Provide the [X, Y] coordinate of the cell's center where the given text is located.  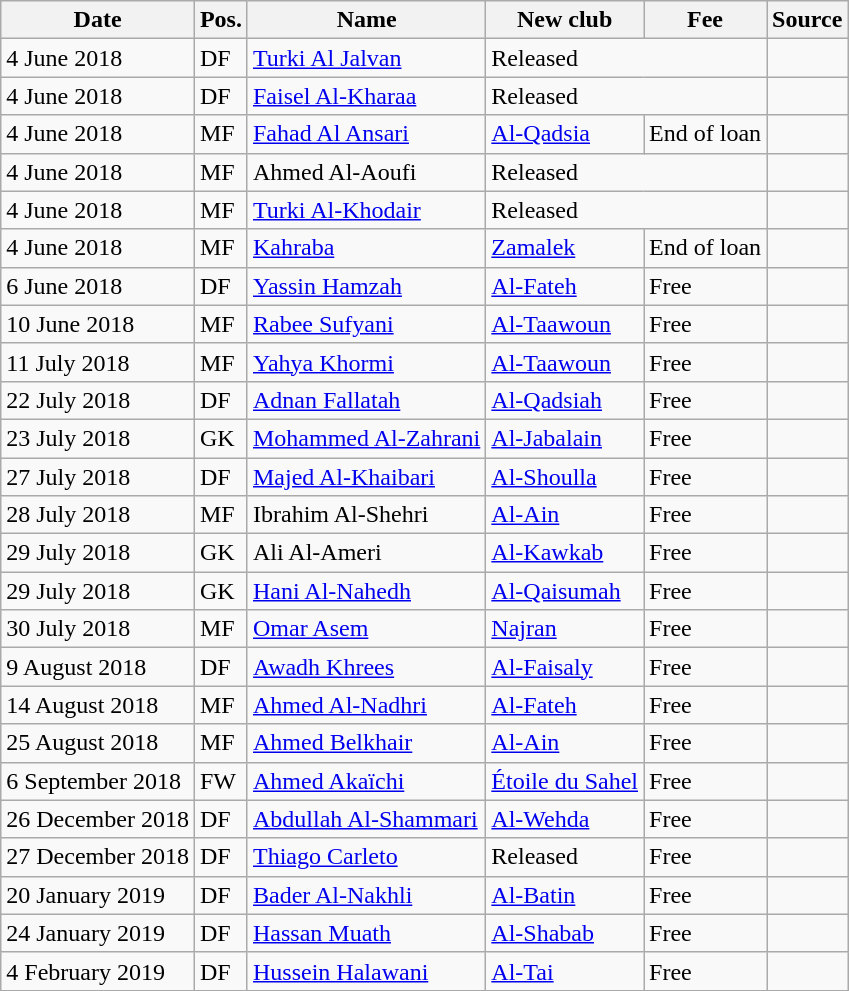
Source [808, 20]
9 August 2018 [98, 667]
11 July 2018 [98, 362]
Yassin Hamzah [366, 286]
26 December 2018 [98, 819]
FW [220, 781]
New club [565, 20]
30 July 2018 [98, 629]
Abdullah Al-Shammari [366, 819]
Al-Tai [565, 971]
Omar Asem [366, 629]
Yahya Khormi [366, 362]
Al-Faisaly [565, 667]
Hussein Halawani [366, 971]
Al-Batin [565, 895]
Hani Al-Nahedh [366, 591]
Adnan Fallatah [366, 400]
Thiago Carleto [366, 857]
Rabee Sufyani [366, 324]
6 September 2018 [98, 781]
Ahmed Al-Aoufi [366, 172]
Majed Al-Khaibari [366, 477]
Al-Shoulla [565, 477]
23 July 2018 [98, 438]
Ibrahim Al-Shehri [366, 515]
Ahmed Akaïchi [366, 781]
Ali Al-Ameri [366, 553]
22 July 2018 [98, 400]
Al-Jabalain [565, 438]
Zamalek [565, 248]
Turki Al-Khodair [366, 210]
Ahmed Al-Nadhri [366, 705]
Faisel Al-Kharaa [366, 96]
Name [366, 20]
4 February 2019 [98, 971]
Turki Al Jalvan [366, 58]
Bader Al-Nakhli [366, 895]
10 June 2018 [98, 324]
24 January 2019 [98, 933]
Fee [706, 20]
Étoile du Sahel [565, 781]
Najran [565, 629]
Al-Qaisumah [565, 591]
Al-Qadsiah [565, 400]
Awadh Khrees [366, 667]
Mohammed Al-Zahrani [366, 438]
27 December 2018 [98, 857]
Date [98, 20]
Fahad Al Ansari [366, 134]
14 August 2018 [98, 705]
20 January 2019 [98, 895]
Al-Shabab [565, 933]
27 July 2018 [98, 477]
Hassan Muath [366, 933]
Pos. [220, 20]
25 August 2018 [98, 743]
Al-Qadsia [565, 134]
Al-Wehda [565, 819]
6 June 2018 [98, 286]
Kahraba [366, 248]
Ahmed Belkhair [366, 743]
28 July 2018 [98, 515]
Al-Kawkab [565, 553]
